For the text-containing cell, return its midpoint in [X, Y] coordinate format. 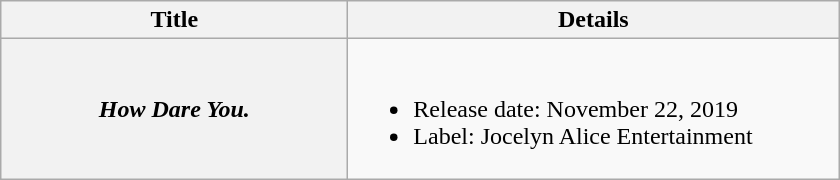
Release date: November 22, 2019Label: Jocelyn Alice Entertainment [594, 109]
Title [174, 20]
How Dare You. [174, 109]
Details [594, 20]
